Return the [X, Y] coordinate for the center point of the cell that contains the specified text.  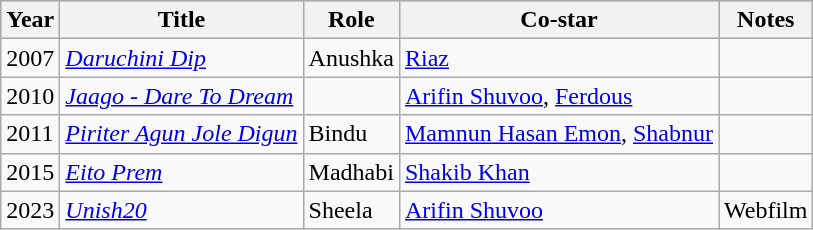
Bindu [351, 134]
Title [182, 20]
Shakib Khan [558, 172]
Notes [765, 20]
2010 [30, 96]
Mamnun Hasan Emon, Shabnur [558, 134]
Year [30, 20]
Madhabi [351, 172]
Arifin Shuvoo [558, 210]
Unish20 [182, 210]
Webfilm [765, 210]
2007 [30, 58]
Role [351, 20]
2011 [30, 134]
2015 [30, 172]
Anushka [351, 58]
Co-star [558, 20]
Sheela [351, 210]
Arifin Shuvoo, Ferdous [558, 96]
Daruchini Dip [182, 58]
Jaago - Dare To Dream [182, 96]
2023 [30, 210]
Riaz [558, 58]
Eito Prem [182, 172]
Piriter Agun Jole Digun [182, 134]
